Determine the [x, y] coordinate at the center of the cell enclosing the given text.  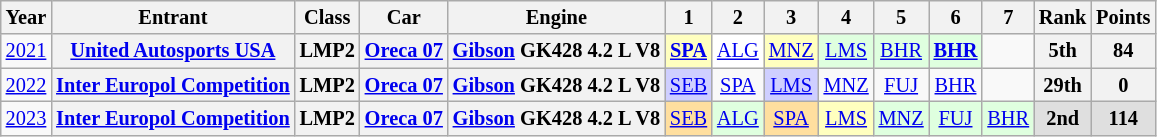
1 [688, 17]
2 [738, 17]
5th [1062, 51]
Rank [1062, 17]
0 [1123, 85]
2nd [1062, 118]
84 [1123, 51]
Entrant [172, 17]
Class [328, 17]
6 [956, 17]
2021 [26, 51]
2023 [26, 118]
114 [1123, 118]
United Autosports USA [172, 51]
Points [1123, 17]
3 [792, 17]
29th [1062, 85]
Year [26, 17]
2022 [26, 85]
Engine [556, 17]
5 [902, 17]
7 [1008, 17]
4 [846, 17]
Car [404, 17]
